Provide the (X, Y) coordinate of the cell's center where the given text is located.  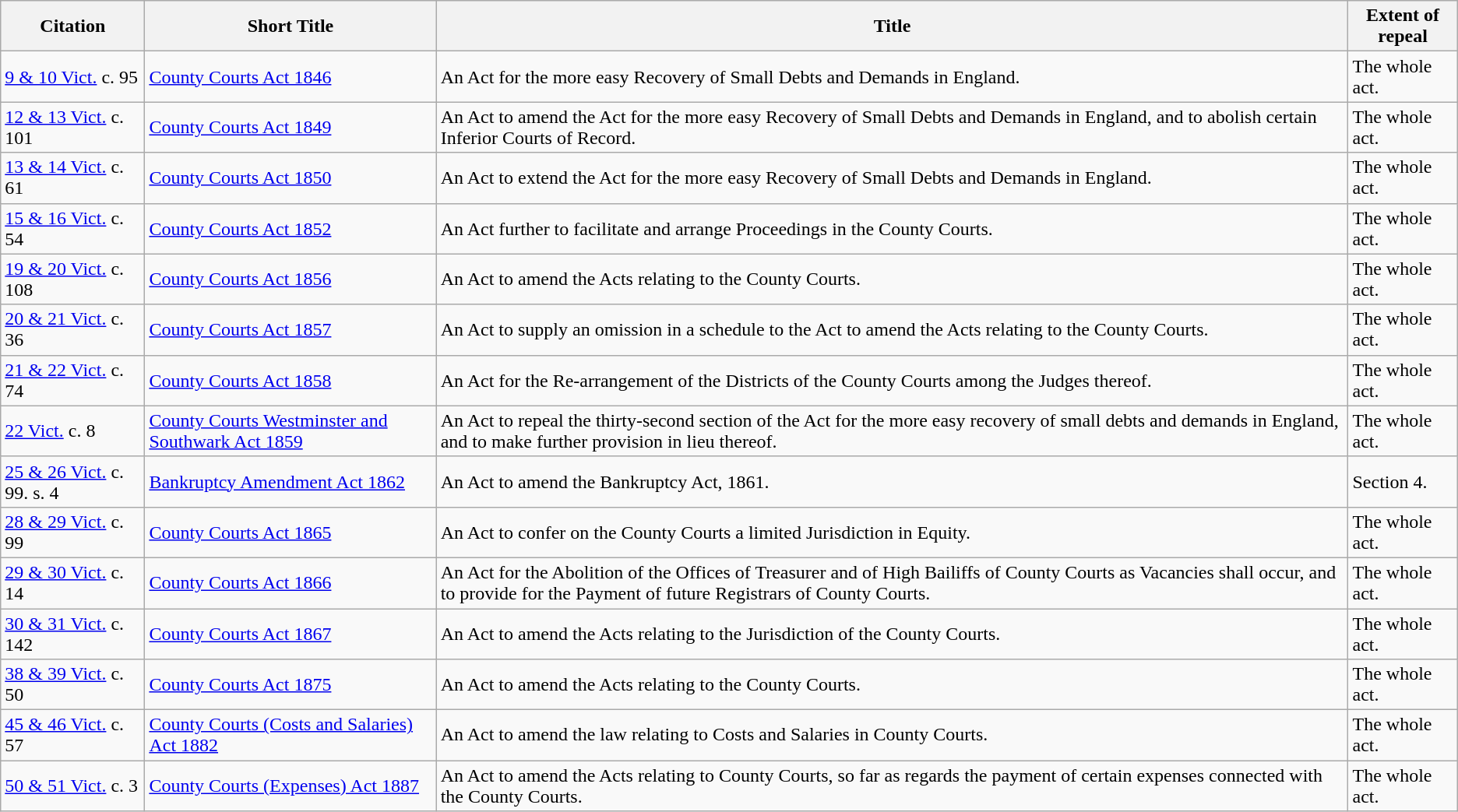
Citation (73, 26)
An Act to confer on the County Courts a limited Jurisdiction in Equity. (893, 533)
38 & 39 Vict. c. 50 (73, 685)
County Courts Act 1849 (291, 128)
Bankruptcy Amendment Act 1862 (291, 481)
20 & 21 Vict. c. 36 (73, 330)
County Courts Act 1865 (291, 533)
An Act for the more easy Recovery of Small Debts and Demands in England. (893, 76)
County Courts Westminster and Southwark Act 1859 (291, 431)
21 & 22 Vict. c. 74 (73, 380)
19 & 20 Vict. c. 108 (73, 279)
An Act to extend the Act for the more easy Recovery of Small Debts and Demands in England. (893, 178)
Title (893, 26)
An Act to amend the Acts relating to the Jurisdiction of the County Courts. (893, 634)
County Courts Act 1867 (291, 634)
15 & 16 Vict. c. 54 (73, 229)
County Courts Act 1858 (291, 380)
25 & 26 Vict. c. 99. s. 4 (73, 481)
29 & 30 Vict. c. 14 (73, 582)
9 & 10 Vict. c. 95 (73, 76)
County Courts (Expenses) Act 1887 (291, 786)
13 & 14 Vict. c. 61 (73, 178)
County Courts Act 1852 (291, 229)
50 & 51 Vict. c. 3 (73, 786)
Short Title (291, 26)
An Act further to facilitate and arrange Proceedings in the County Courts. (893, 229)
22 Vict. c. 8 (73, 431)
County Courts Act 1857 (291, 330)
Extent of repeal (1403, 26)
45 & 46 Vict. c. 57 (73, 735)
30 & 31 Vict. c. 142 (73, 634)
County Courts Act 1856 (291, 279)
County Courts Act 1850 (291, 178)
An Act to amend the Bankruptcy Act, 1861. (893, 481)
An Act to supply an omission in a schedule to the Act to amend the Acts relating to the County Courts. (893, 330)
Section 4. (1403, 481)
An Act to amend the law relating to Costs and Salaries in County Courts. (893, 735)
An Act for the Re-arrangement of the Districts of the County Courts among the Judges thereof. (893, 380)
County Courts (Costs and Salaries) Act 1882 (291, 735)
28 & 29 Vict. c. 99 (73, 533)
County Courts Act 1866 (291, 582)
County Courts Act 1846 (291, 76)
12 & 13 Vict. c. 101 (73, 128)
An Act to amend the Act for the more easy Recovery of Small Debts and Demands in England, and to abolish certain Inferior Courts of Record. (893, 128)
An Act to amend the Acts relating to County Courts, so far as regards the payment of certain expenses connected with the County Courts. (893, 786)
County Courts Act 1875 (291, 685)
